Identify which cell holds the provided text, then report its (x, y) central coordinate. 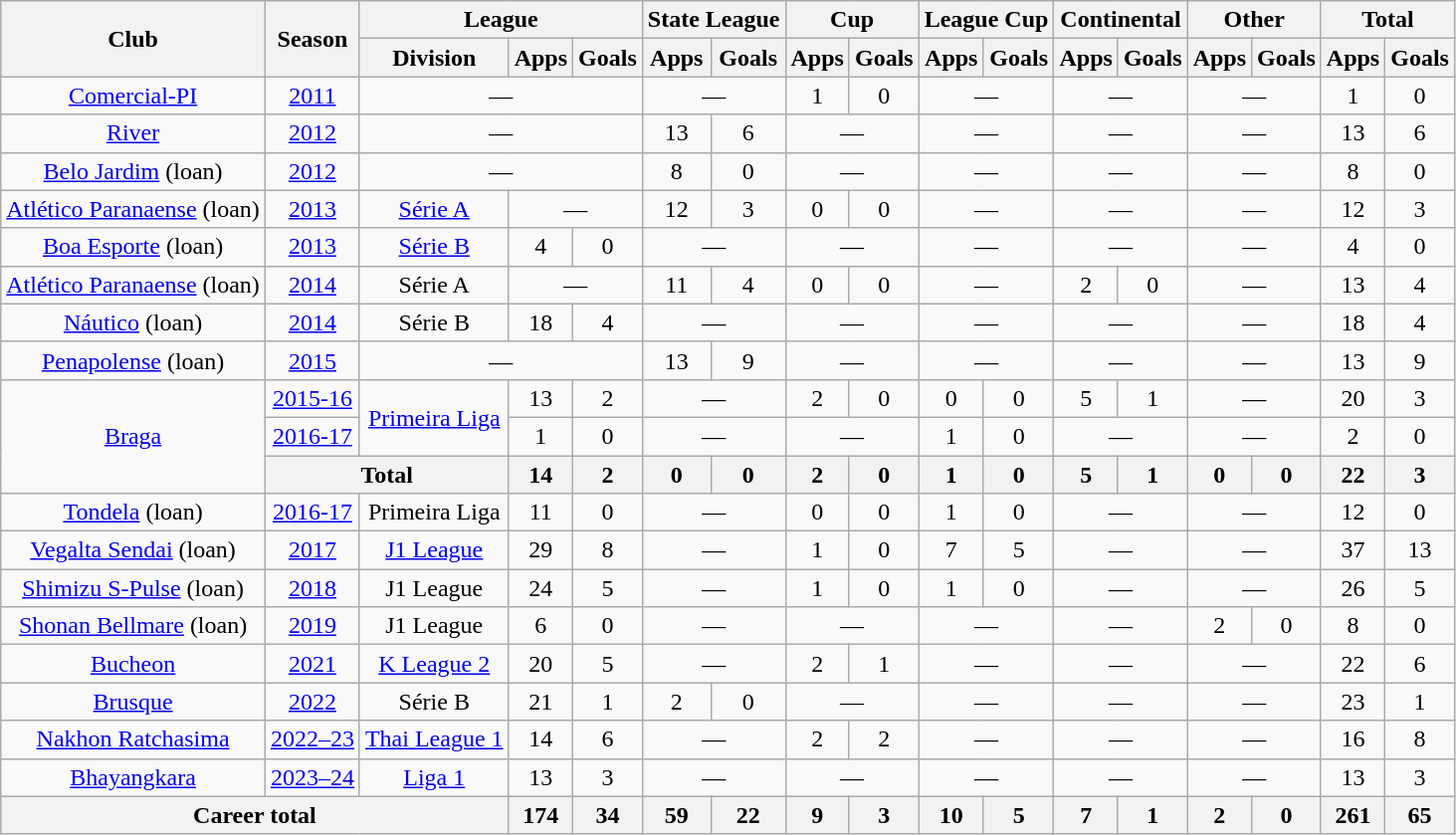
34 (608, 815)
37 (1352, 550)
59 (677, 815)
Liga 1 (434, 777)
Career total (255, 815)
65 (1420, 815)
Season (312, 39)
2019 (312, 626)
26 (1352, 588)
Comercial-PI (133, 96)
2018 (312, 588)
Belo Jardim (loan) (133, 171)
League Cup (986, 20)
2017 (312, 550)
League (501, 20)
Vegalta Sendai (loan) (133, 550)
Cup (852, 20)
River (133, 133)
Club (133, 39)
Penapolense (loan) (133, 360)
Other (1254, 20)
261 (1352, 815)
Division (434, 58)
Bucheon (133, 664)
24 (540, 588)
29 (540, 550)
2011 (312, 96)
Shimizu S-Pulse (loan) (133, 588)
Thai League 1 (434, 739)
21 (540, 702)
2022 (312, 702)
Náutico (loan) (133, 322)
2022–23 (312, 739)
Braga (133, 436)
Tondela (loan) (133, 513)
Boa Esporte (loan) (133, 247)
10 (951, 815)
K League 2 (434, 664)
16 (1352, 739)
Shonan Bellmare (loan) (133, 626)
Continental (1121, 20)
Nakhon Ratchasima (133, 739)
Bhayangkara (133, 777)
2015 (312, 360)
23 (1352, 702)
Brusque (133, 702)
174 (540, 815)
State League (714, 20)
2021 (312, 664)
2015-16 (312, 398)
2023–24 (312, 777)
